Locate the cell with the specified text and output its [x, y] center coordinate. 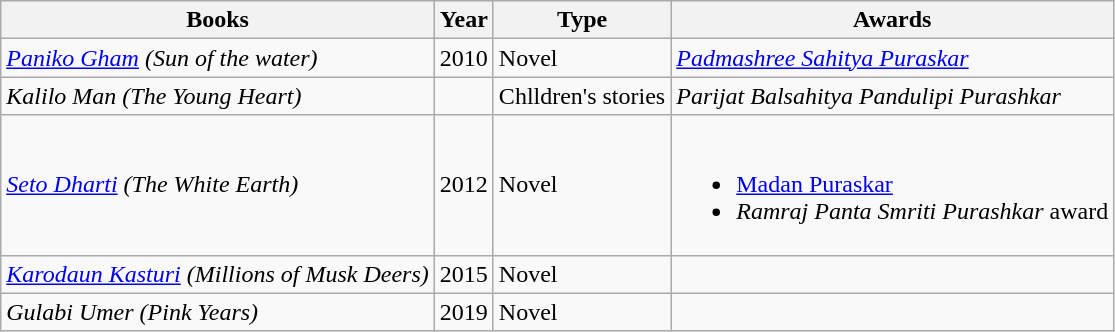
Chlldren's stories [582, 96]
Parijat Balsahitya Pandulipi Purashkar [892, 96]
2012 [464, 185]
Type [582, 20]
Year [464, 20]
Books [218, 20]
2010 [464, 58]
Madan PuraskarRamraj Panta Smriti Purashkar award [892, 185]
2015 [464, 274]
Padmashree Sahitya Puraskar [892, 58]
Gulabi Umer (Pink Years) [218, 312]
2019 [464, 312]
Paniko Gham (Sun of the water) [218, 58]
Awards [892, 20]
Karodaun Kasturi (Millions of Musk Deers) [218, 274]
Kalilo Man (The Young Heart) [218, 96]
Seto Dharti (The White Earth) [218, 185]
